Search for the cell housing the specified text and yield its (x, y) center coordinate. 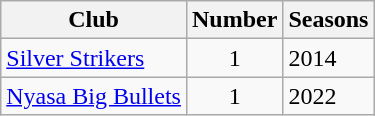
Nyasa Big Bullets (94, 96)
2014 (328, 58)
Silver Strikers (94, 58)
Number (234, 20)
2022 (328, 96)
Seasons (328, 20)
Club (94, 20)
